Capture the cell that displays the provided text and extract its [X, Y] central coordinate. 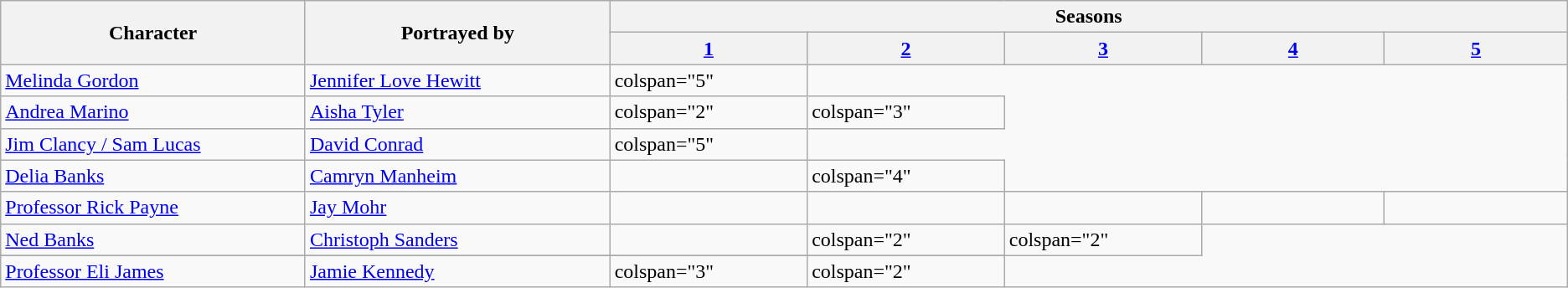
Delia Banks [153, 176]
1 [709, 49]
3 [1103, 49]
Andrea Marino [153, 112]
Aisha Tyler [457, 112]
Professor Eli James [153, 271]
5 [1476, 49]
Christoph Sanders [457, 239]
4 [1293, 49]
2 [906, 49]
Jennifer Love Hewitt [457, 80]
Seasons [1089, 17]
Ned Banks [153, 239]
Jay Mohr [457, 208]
Character [153, 33]
Jamie Kennedy [457, 271]
colspan="4" [906, 176]
Professor Rick Payne [153, 208]
Camryn Manheim [457, 176]
Jim Clancy / Sam Lucas [153, 144]
David Conrad [457, 144]
Portrayed by [457, 33]
Melinda Gordon [153, 80]
